From the cell containing the given text, extract its center point as [X, Y] coordinate. 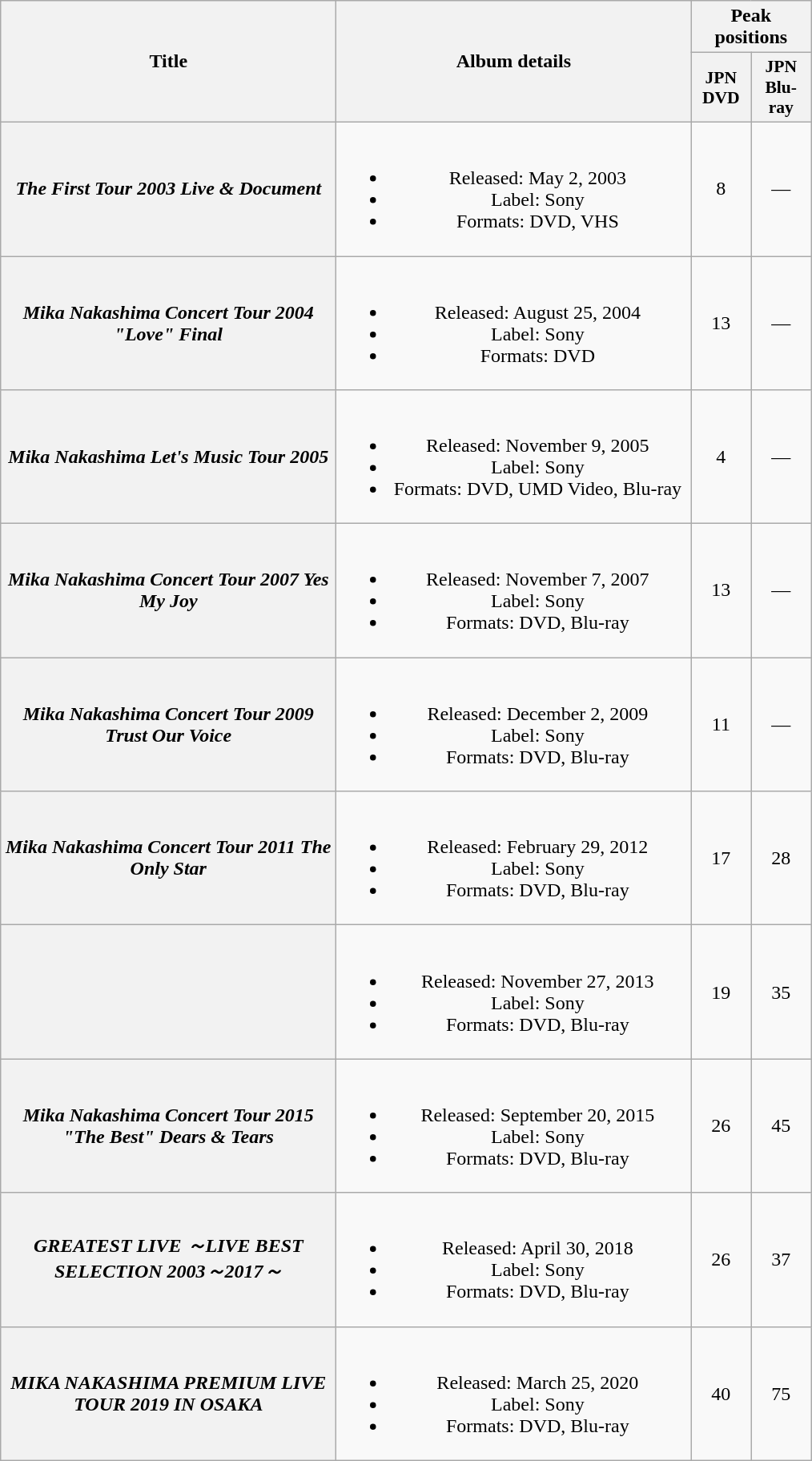
Title [168, 62]
8 [721, 189]
Album details [514, 62]
45 [782, 1126]
Released: September 20, 2015Label: SonyFormats: DVD, Blu-ray [514, 1126]
Peak positions [751, 27]
Released: December 2, 2009Label: SonyFormats: DVD, Blu-ray [514, 724]
Mika Nakashima Concert Tour 2004 "Love" Final [168, 324]
17 [721, 859]
GREATEST LIVE ～LIVE BEST SELECTION 2003～2017～ [168, 1259]
75 [782, 1394]
Mika Nakashima Concert Tour 2015 "The Best" Dears & Tears [168, 1126]
The First Tour 2003 Live & Document [168, 189]
MIKA NAKASHIMA PREMIUM LIVE TOUR 2019 IN OSAKA [168, 1394]
19 [721, 992]
Released: May 2, 2003Label: SonyFormats: DVD, VHS [514, 189]
JPN DVD [721, 88]
37 [782, 1259]
11 [721, 724]
Released: August 25, 2004Label: SonyFormats: DVD [514, 324]
Mika Nakashima Concert Tour 2011 The Only Star [168, 859]
JPN Blu-ray [782, 88]
Released: February 29, 2012Label: SonyFormats: DVD, Blu-ray [514, 859]
Released: March 25, 2020Label: SonyFormats: DVD, Blu-ray [514, 1394]
40 [721, 1394]
Mika Nakashima Let's Music Tour 2005 [168, 457]
Released: November 7, 2007Label: SonyFormats: DVD, Blu-ray [514, 591]
Mika Nakashima Concert Tour 2009 Trust Our Voice [168, 724]
4 [721, 457]
Released: November 9, 2005Label: SonyFormats: DVD, UMD Video, Blu-ray [514, 457]
35 [782, 992]
Released: April 30, 2018Label: SonyFormats: DVD, Blu-ray [514, 1259]
Released: November 27, 2013Label: SonyFormats: DVD, Blu-ray [514, 992]
Mika Nakashima Concert Tour 2007 Yes My Joy [168, 591]
28 [782, 859]
